Extract the (x, y) coordinate from the center of the cell holding the provided text.  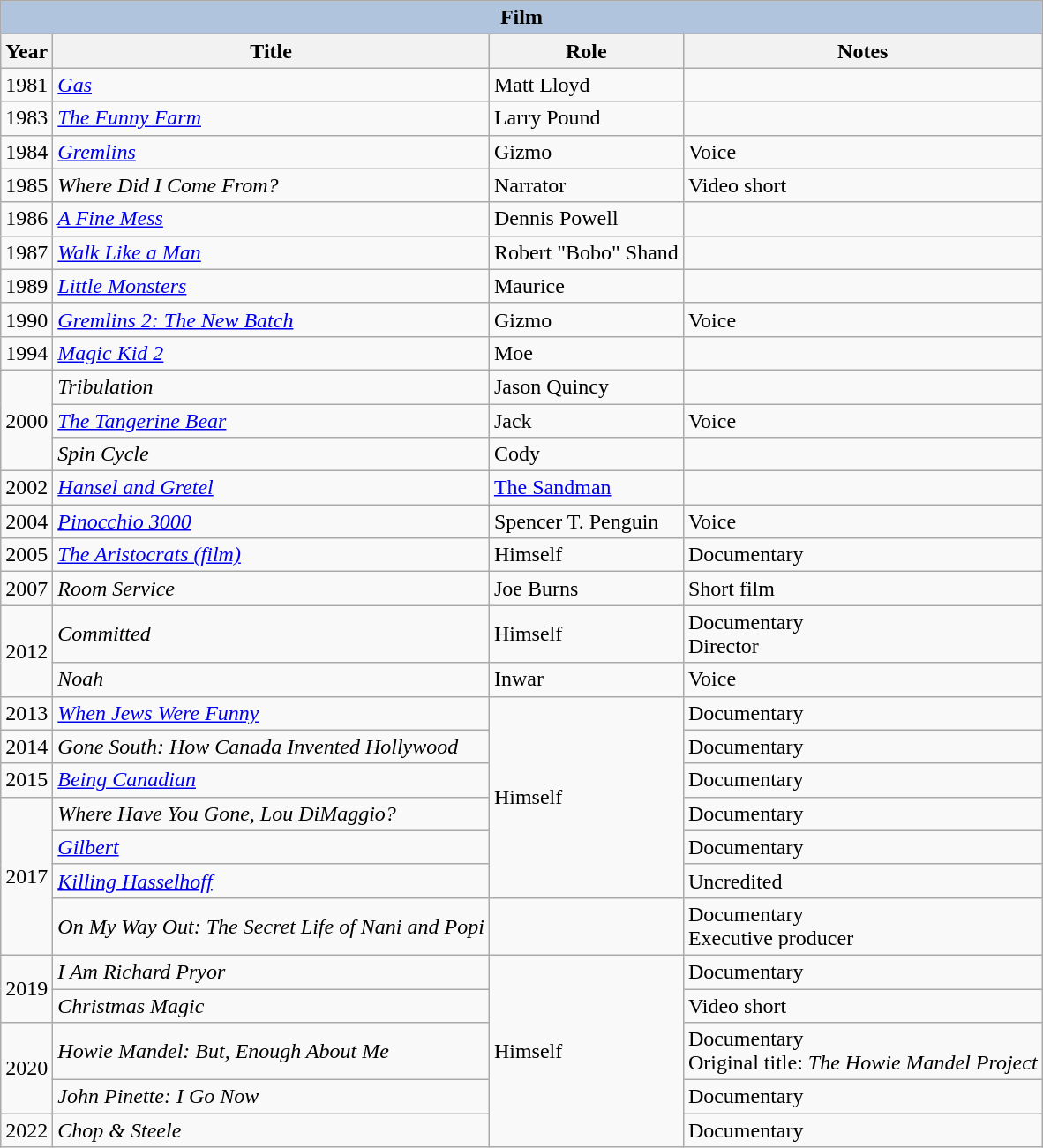
Inwar (586, 679)
The Sandman (586, 488)
Documentary Executive producer (863, 927)
Uncredited (863, 881)
Christmas Magic (272, 1005)
Killing Hasselhoff (272, 881)
Chop & Steele (272, 1130)
1984 (26, 152)
Robert "Bobo" Shand (586, 252)
2002 (26, 488)
Hansel and Gretel (272, 488)
2013 (26, 713)
The Funny Farm (272, 118)
2022 (26, 1130)
1994 (26, 353)
Narrator (586, 185)
2005 (26, 555)
Cody (586, 454)
2015 (26, 780)
Jason Quincy (586, 386)
Maurice (586, 286)
Pinocchio 3000 (272, 521)
Magic Kid 2 (272, 353)
When Jews Were Funny (272, 713)
Jack (586, 421)
1985 (26, 185)
Title (272, 51)
Where Have You Gone, Lou DiMaggio? (272, 814)
2014 (26, 747)
1981 (26, 85)
2004 (26, 521)
John Pinette: I Go Now (272, 1097)
1983 (26, 118)
Matt Lloyd (586, 85)
2007 (26, 589)
Year (26, 51)
Committed (272, 634)
Spin Cycle (272, 454)
Walk Like a Man (272, 252)
Role (586, 51)
The Aristocrats (film) (272, 555)
Where Did I Come From? (272, 185)
Notes (863, 51)
Moe (586, 353)
Gremlins (272, 152)
Gas (272, 85)
Little Monsters (272, 286)
2020 (26, 1068)
2017 (26, 875)
Howie Mandel: But, Enough About Me (272, 1052)
Documentary Original title: The Howie Mandel Project (863, 1052)
Gilbert (272, 847)
Noah (272, 679)
Tribulation (272, 386)
I Am Richard Pryor (272, 972)
The Tangerine Bear (272, 421)
Dennis Powell (586, 219)
1987 (26, 252)
1986 (26, 219)
A Fine Mess (272, 219)
Spencer T. Penguin (586, 521)
Larry Pound (586, 118)
1989 (26, 286)
Being Canadian (272, 780)
2000 (26, 420)
On My Way Out: The Secret Life of Nani and Popi (272, 927)
Gone South: How Canada Invented Hollywood (272, 747)
Gremlins 2: The New Batch (272, 319)
Short film (863, 589)
Film (521, 18)
1990 (26, 319)
Joe Burns (586, 589)
Documentary Director (863, 634)
2019 (26, 988)
2012 (26, 651)
Room Service (272, 589)
